For the text-containing cell, return its midpoint in (x, y) coordinate format. 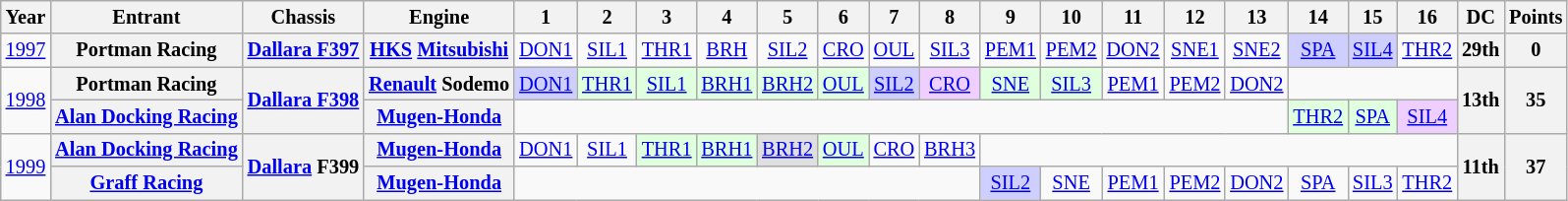
0 (1536, 50)
Dallara F399 (303, 166)
DC (1481, 17)
Dallara F398 (303, 100)
15 (1372, 17)
9 (1011, 17)
3 (667, 17)
11th (1481, 166)
14 (1317, 17)
2 (608, 17)
BRH3 (950, 150)
SNE1 (1195, 50)
16 (1427, 17)
1 (546, 17)
1998 (26, 100)
1999 (26, 166)
Graff Racing (145, 183)
37 (1536, 166)
1997 (26, 50)
8 (950, 17)
10 (1072, 17)
Entrant (145, 17)
4 (726, 17)
6 (843, 17)
Year (26, 17)
5 (787, 17)
Dallara F397 (303, 50)
11 (1133, 17)
Engine (438, 17)
12 (1195, 17)
13 (1256, 17)
7 (895, 17)
29th (1481, 50)
HKS Mitsubishi (438, 50)
13th (1481, 100)
Chassis (303, 17)
35 (1536, 100)
Renault Sodemo (438, 84)
SNE2 (1256, 50)
BRH (726, 50)
Points (1536, 17)
